Detect which cell encompasses the target text, then output its [X, Y] center coordinate. 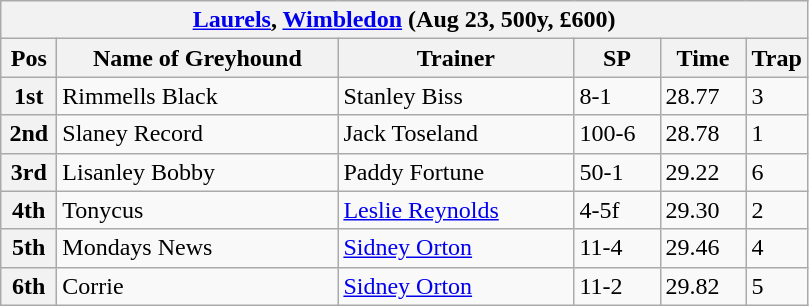
4 [776, 248]
Leslie Reynolds [456, 210]
Mondays News [198, 248]
50-1 [617, 172]
3rd [29, 172]
6 [776, 172]
11-2 [617, 286]
4-5f [617, 210]
29.46 [703, 248]
4th [29, 210]
1 [776, 134]
29.82 [703, 286]
Corrie [198, 286]
29.30 [703, 210]
5th [29, 248]
28.77 [703, 96]
1st [29, 96]
Trap [776, 58]
2 [776, 210]
Slaney Record [198, 134]
Laurels, Wimbledon (Aug 23, 500y, £600) [404, 20]
Stanley Biss [456, 96]
8-1 [617, 96]
Name of Greyhound [198, 58]
Rimmells Black [198, 96]
Trainer [456, 58]
Tonycus [198, 210]
Paddy Fortune [456, 172]
6th [29, 286]
Lisanley Bobby [198, 172]
3 [776, 96]
2nd [29, 134]
5 [776, 286]
Time [703, 58]
28.78 [703, 134]
SP [617, 58]
29.22 [703, 172]
100-6 [617, 134]
Pos [29, 58]
Jack Toseland [456, 134]
11-4 [617, 248]
